From the cell containing the given text, extract its center point as [X, Y] coordinate. 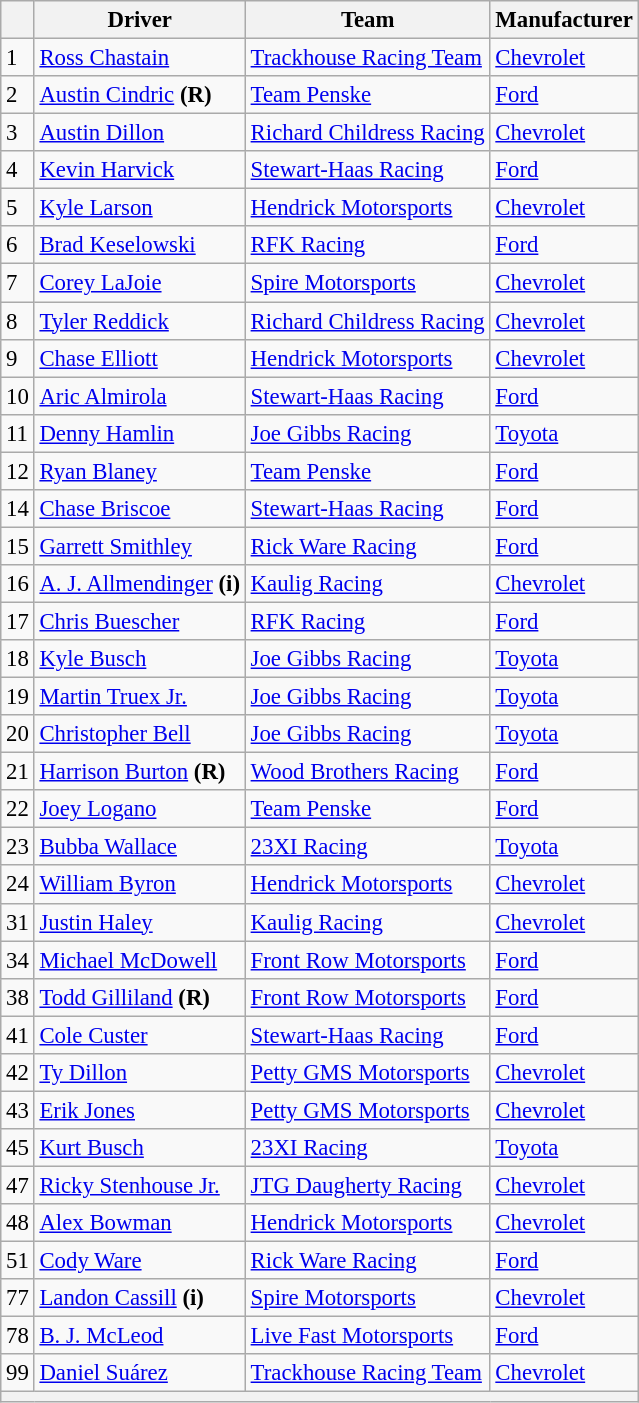
Alex Bowman [140, 1223]
JTG Daugherty Racing [368, 1185]
78 [18, 1336]
Denny Hamlin [140, 433]
Martin Truex Jr. [140, 697]
22 [18, 809]
8 [18, 321]
Ricky Stenhouse Jr. [140, 1185]
Ross Chastain [140, 58]
Team [368, 20]
18 [18, 659]
31 [18, 922]
Live Fast Motorsports [368, 1336]
Tyler Reddick [140, 321]
Kyle Larson [140, 208]
34 [18, 960]
Joey Logano [140, 809]
Ty Dillon [140, 1073]
23 [18, 847]
42 [18, 1073]
14 [18, 509]
Chase Briscoe [140, 509]
10 [18, 396]
9 [18, 358]
11 [18, 433]
Bubba Wallace [140, 847]
Chris Buescher [140, 621]
1 [18, 58]
5 [18, 208]
16 [18, 584]
48 [18, 1223]
2 [18, 95]
12 [18, 471]
Landon Cassill (i) [140, 1298]
William Byron [140, 885]
Manufacturer [564, 20]
3 [18, 133]
7 [18, 283]
19 [18, 697]
17 [18, 621]
45 [18, 1148]
Kevin Harvick [140, 170]
Daniel Suárez [140, 1373]
Wood Brothers Racing [368, 772]
Ryan Blaney [140, 471]
51 [18, 1261]
Michael McDowell [140, 960]
Harrison Burton (R) [140, 772]
Erik Jones [140, 1110]
Aric Almirola [140, 396]
15 [18, 546]
Austin Dillon [140, 133]
Garrett Smithley [140, 546]
99 [18, 1373]
Kyle Busch [140, 659]
A. J. Allmendinger (i) [140, 584]
Cody Ware [140, 1261]
21 [18, 772]
Chase Elliott [140, 358]
4 [18, 170]
24 [18, 885]
Driver [140, 20]
Todd Gilliland (R) [140, 997]
Austin Cindric (R) [140, 95]
Corey LaJoie [140, 283]
Brad Keselowski [140, 245]
Kurt Busch [140, 1148]
41 [18, 1035]
20 [18, 734]
38 [18, 997]
B. J. McLeod [140, 1336]
47 [18, 1185]
43 [18, 1110]
Christopher Bell [140, 734]
6 [18, 245]
Cole Custer [140, 1035]
77 [18, 1298]
Justin Haley [140, 922]
